Return the [X, Y] coordinate for the center point of the cell that contains the specified text.  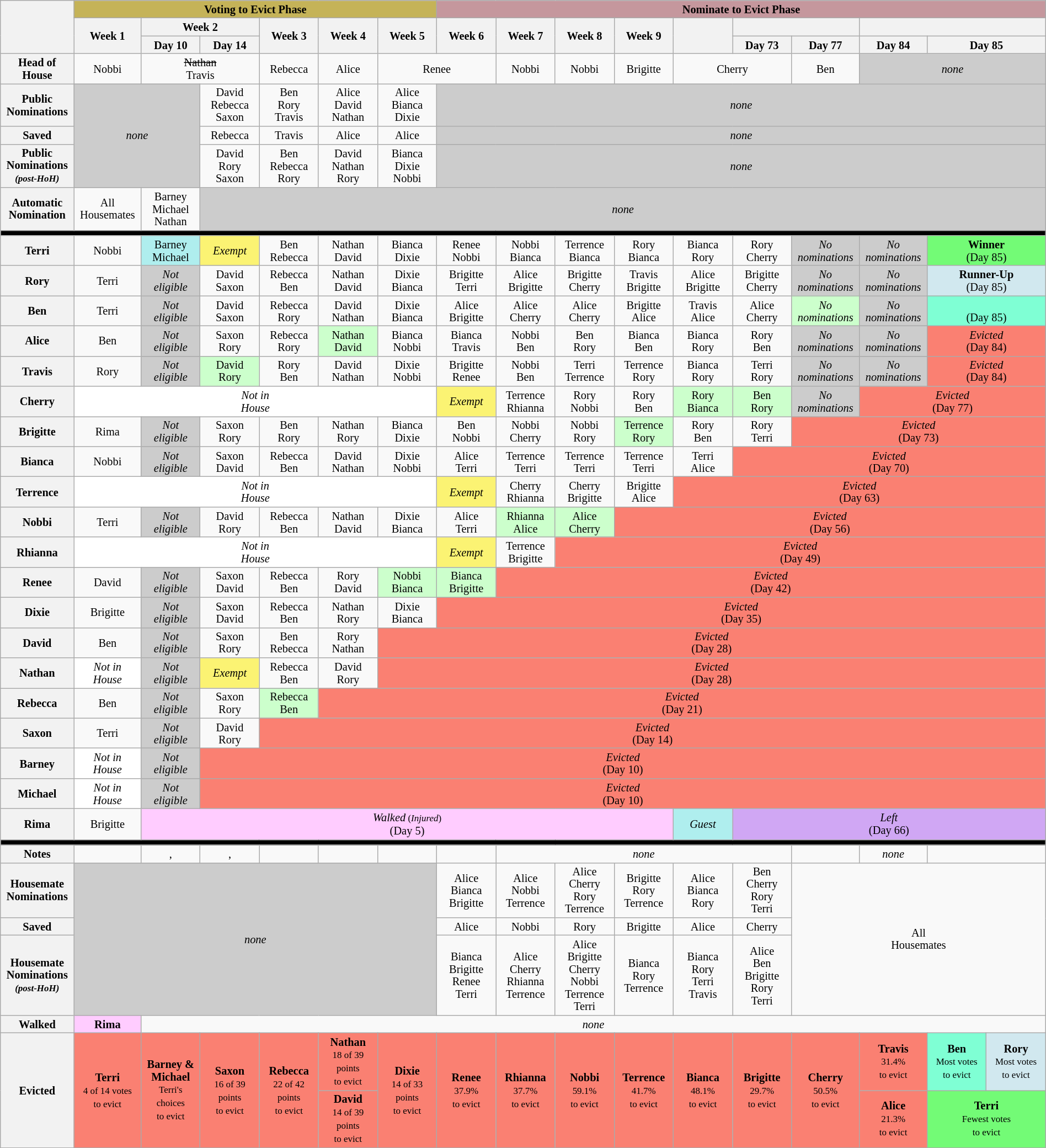
AliceCherryRoryTerrence [585, 890]
Evicted [38, 1090]
Guest [703, 824]
Evicted(Day 70) [889, 461]
RhiannaAlice [525, 522]
Day 73 [762, 45]
Terrence41.7% to evict [643, 1090]
AliceCherryRhiannaTerrence [525, 975]
Week 6 [467, 35]
David Rory [230, 371]
Renee37.9%to evict [467, 1090]
AliceBiancaDixie [407, 105]
TerriRory [762, 371]
BiancaRoryTerriTravis [703, 975]
TerriTerrence [585, 371]
Rhianna [38, 552]
Day 77 [825, 45]
BenRebeccaRory [289, 166]
BrigitteTerri [467, 280]
Dixie [38, 613]
TravisBrigitte [643, 280]
Walked (Injured)(Day 5) [407, 824]
Nathan18 of 39 pointsto evict [348, 1061]
TravisAlice [703, 311]
HousemateNominations [38, 890]
Left (Day 66) [889, 824]
BenCherryRoryTerri [762, 890]
DavidRebeccaSaxon [230, 105]
Ben Most votes to evict [957, 1061]
BiancaBrigitteReneeTerri [467, 975]
Barney &MichaelTerri's choicesto evict [171, 1090]
Public Nominations(post-HoH) [38, 166]
RoryNobbi [585, 402]
Not eligible [171, 733]
Barney [38, 763]
TerrenceBrigitte [525, 552]
Walked [38, 1024]
Terrence [38, 492]
Nobbi59.1% to evict [585, 1090]
AutomaticNomination [38, 209]
Week 1 [108, 35]
Brigitte 29.7% to evict [762, 1090]
Evicted(Day 42) [771, 582]
BenNobbi [467, 432]
Week 5 [407, 35]
NobbiRory [585, 432]
TerrenceRhianna [525, 402]
Week 4 [348, 35]
Week 3 [289, 35]
Day 14 [230, 45]
Terri4 of 14 votesto evict [108, 1090]
Notes [38, 854]
Voting to Evict Phase [255, 9]
Runner-Up(Day 85) [986, 280]
Week 8 [585, 35]
AliceBrigitteCherryNobbiTerrenceTerri [585, 975]
AliceBenBrigitteRoryTerri [762, 975]
Day 10 [171, 45]
Evicted(Day 14) [652, 733]
Evicted(Day 73) [919, 432]
Week 9 [643, 35]
Rebecca22 of 42 pointsto evict [289, 1090]
BiancaTravis [467, 341]
DavidNathanRory [348, 166]
Cherry 50.5% to evict [825, 1090]
AliceBiancaBrigitte [467, 890]
Nominate to Evict Phase [741, 9]
Evicted(Day 49) [800, 552]
Week 7 [525, 35]
AliceNobbiTerrence [525, 890]
NathanTravis [200, 68]
Alice 21.3% to evict [894, 1119]
BenRoryTravis [289, 105]
AliceBiancaRory [703, 890]
Head ofHouse [38, 68]
NobbiCherry [525, 432]
Saxon [38, 733]
ReneeNobbi [467, 251]
CherryRhianna [525, 492]
RoryNathan [348, 642]
Evicted(Day 56) [830, 522]
BiancaBen [643, 341]
Michael [38, 794]
Evicted(Day 35) [741, 613]
AliceDavidNathan [348, 105]
Bianca48.1% to evict [703, 1090]
Week 2 [200, 26]
Public Nominations [38, 105]
RoryTerri [762, 432]
Rhianna37.7% to evict [525, 1090]
Evicted(Day 77) [953, 402]
BiancaBrigitte [467, 582]
Dixie14 of 33 pointsto evict [407, 1090]
Winner(Day 85) [986, 251]
(Day 85) [986, 311]
CherryBrigitte [585, 492]
Terri Fewest votes to evict [986, 1119]
Rory Most votes to evict [1016, 1061]
Nathan [38, 672]
BarneyMichaelNathan [171, 209]
TerrenceBianca [585, 251]
Saxon 16 of 39 pointsto evict [230, 1090]
TerriAlice [703, 461]
DavidRorySaxon [230, 166]
BrigitteRenee [467, 371]
Bianca [38, 461]
BiancaRoryTerrence [643, 975]
BarneyMichael [171, 251]
Travis 31.4% to evict [894, 1061]
BiancaNobbi [407, 341]
RoryDavid [348, 582]
Evicted(Day 63) [860, 492]
Evicted(Day 21) [682, 703]
David14 of 39 pointsto evict [348, 1119]
RoryCherry [762, 251]
Day 84 [894, 45]
BrigitteRoryTerrence [643, 890]
Day 85 [986, 45]
BiancaDixieNobbi [407, 166]
HousemateNominations (post-HoH) [38, 975]
